Scan for the cell matching the given text and deliver its (x, y) coordinate at center. 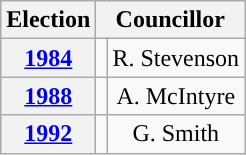
1984 (48, 58)
G. Smith (176, 134)
A. McIntyre (176, 96)
Councillor (170, 20)
R. Stevenson (176, 58)
Election (48, 20)
1992 (48, 134)
1988 (48, 96)
